Search for the cell housing the specified text and yield its (x, y) center coordinate. 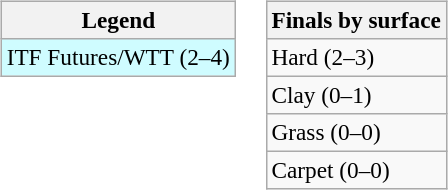
Carpet (0–0) (356, 171)
Hard (2–3) (356, 57)
ITF Futures/WTT (2–4) (118, 57)
Legend (118, 20)
Grass (0–0) (356, 133)
Clay (0–1) (356, 95)
Finals by surface (356, 20)
